From the cell containing the given text, extract its center point as (x, y) coordinate. 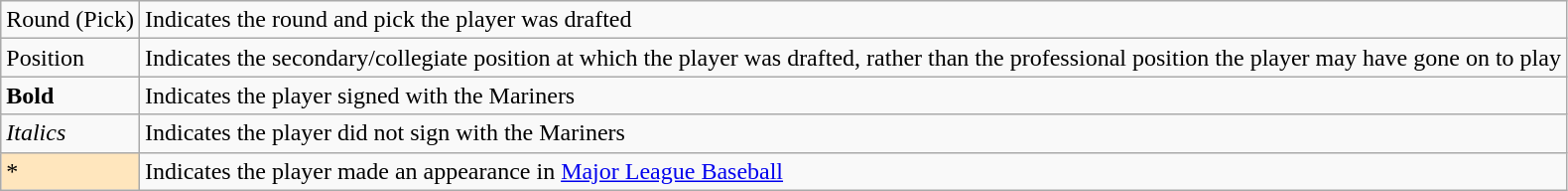
Indicates the player signed with the Mariners (852, 95)
Italics (70, 133)
* (70, 171)
Position (70, 58)
Bold (70, 95)
Indicates the round and pick the player was drafted (852, 20)
Round (Pick) (70, 20)
Indicates the player made an appearance in Major League Baseball (852, 171)
Indicates the player did not sign with the Mariners (852, 133)
